Search for the cell housing the specified text and yield its (X, Y) center coordinate. 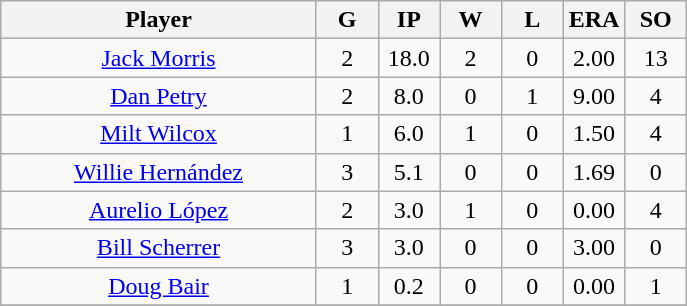
5.1 (409, 172)
Milt Wilcox (159, 134)
ERA (594, 20)
Dan Petry (159, 96)
18.0 (409, 58)
2.00 (594, 58)
IP (409, 20)
Bill Scherrer (159, 248)
Willie Hernández (159, 172)
13 (656, 58)
0.2 (409, 286)
1.50 (594, 134)
SO (656, 20)
6.0 (409, 134)
9.00 (594, 96)
Doug Bair (159, 286)
1.69 (594, 172)
Jack Morris (159, 58)
G (347, 20)
W (471, 20)
3.00 (594, 248)
Player (159, 20)
8.0 (409, 96)
L (532, 20)
Aurelio López (159, 210)
